Return the (x, y) coordinate for the center point of the cell that contains the specified text.  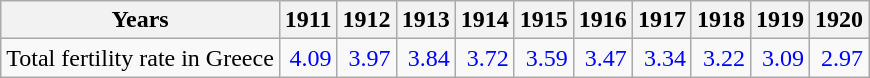
3.09 (780, 58)
3.59 (544, 58)
3.72 (484, 58)
1916 (602, 20)
3.84 (426, 58)
Years (140, 20)
1915 (544, 20)
1914 (484, 20)
4.09 (308, 58)
3.47 (602, 58)
3.34 (662, 58)
1913 (426, 20)
1919 (780, 20)
1917 (662, 20)
1912 (366, 20)
1911 (308, 20)
1918 (720, 20)
3.97 (366, 58)
1920 (840, 20)
Total fertility rate in Greece (140, 58)
2.97 (840, 58)
3.22 (720, 58)
